From the cell containing the given text, extract its center point as [x, y] coordinate. 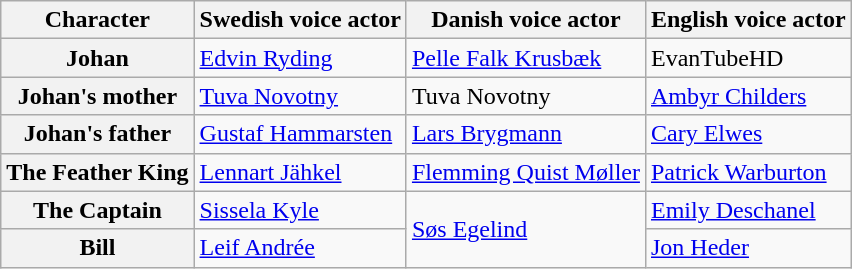
Gustaf Hammarsten [300, 134]
Flemming Quist Møller [526, 172]
EvanTubeHD [748, 58]
Lennart Jähkel [300, 172]
English voice actor [748, 20]
Character [98, 20]
Ambyr Childers [748, 96]
Søs Egelind [526, 229]
Bill [98, 248]
Swedish voice actor [300, 20]
Pelle Falk Krusbæk [526, 58]
Sissela Kyle [300, 210]
Cary Elwes [748, 134]
The Captain [98, 210]
Emily Deschanel [748, 210]
The Feather King [98, 172]
Lars Brygmann [526, 134]
Jon Heder [748, 248]
Leif Andrée [300, 248]
Patrick Warburton [748, 172]
Johan's father [98, 134]
Danish voice actor [526, 20]
Johan [98, 58]
Edvin Ryding [300, 58]
Johan's mother [98, 96]
